Scan for the cell matching the given text and deliver its [X, Y] coordinate at center. 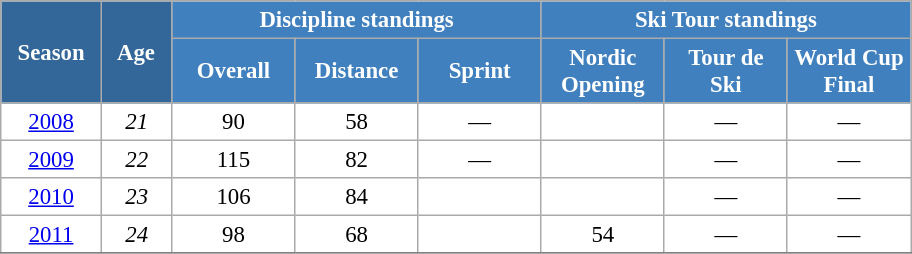
Tour deSki [726, 72]
22 [136, 160]
58 [356, 122]
106 [234, 197]
Distance [356, 72]
Overall [234, 72]
115 [234, 160]
Ski Tour standings [726, 20]
98 [234, 235]
2010 [52, 197]
2009 [52, 160]
World CupFinal [848, 72]
54 [602, 235]
Season [52, 52]
68 [356, 235]
84 [356, 197]
Discipline standings [356, 20]
24 [136, 235]
2011 [52, 235]
NordicOpening [602, 72]
82 [356, 160]
Age [136, 52]
23 [136, 197]
90 [234, 122]
21 [136, 122]
Sprint [480, 72]
2008 [52, 122]
